Output the [x, y] coordinate of the center of the cell containing the given text.  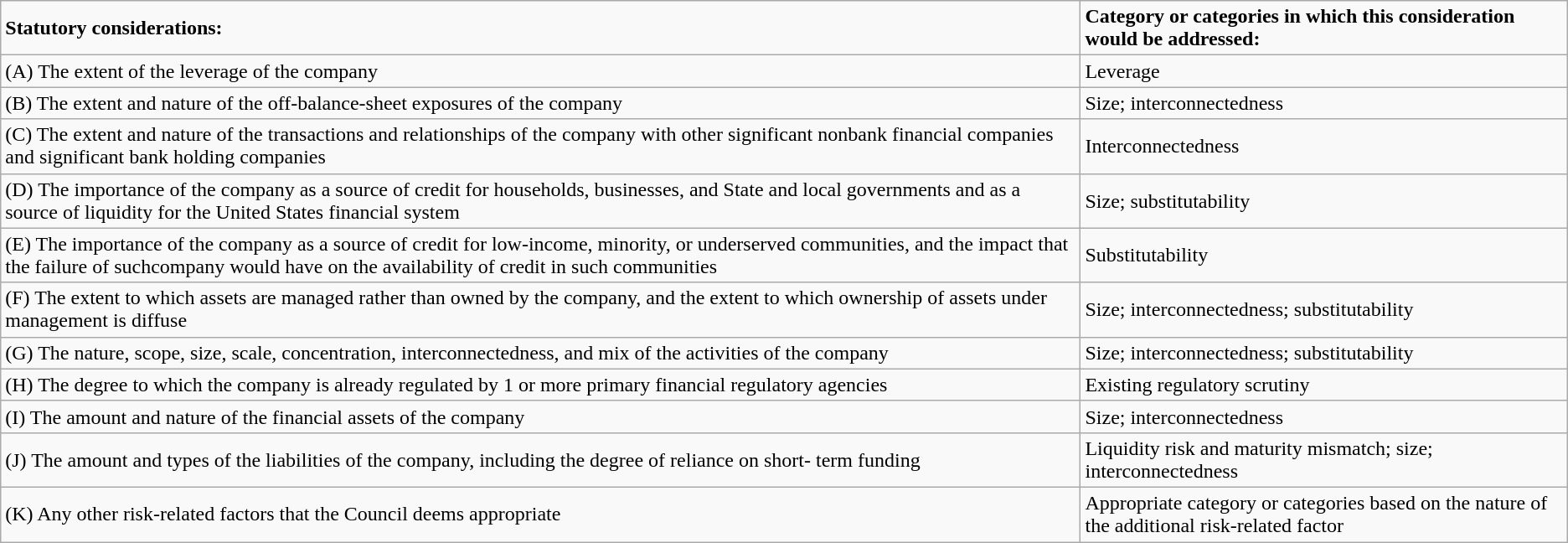
(A) The extent of the leverage of the company [541, 71]
Leverage [1323, 71]
(B) The extent and nature of the off-balance-sheet exposures of the company [541, 103]
(K) Any other risk-related factors that the Council deems appropriate [541, 515]
(H) The degree to which the company is already regulated by 1 or more primary financial regulatory agencies [541, 385]
Existing regulatory scrutiny [1323, 385]
(G) The nature, scope, size, scale, concentration, interconnectedness, and mix of the activities of the company [541, 353]
(I) The amount and nature of the financial assets of the company [541, 416]
(J) The amount and types of the liabilities of the company, including the degree of reliance on short- term funding [541, 459]
Liquidity risk and maturity mismatch; size; interconnectedness [1323, 459]
(F) The extent to which assets are managed rather than owned by the company, and the extent to which ownership of assets under management is diffuse [541, 310]
Statutory considerations: [541, 28]
Size; substitutability [1323, 201]
Substitutability [1323, 255]
Appropriate category or categories based on the nature of the additional risk-related factor [1323, 515]
Category or categories in which this consideration would be addressed: [1323, 28]
Interconnectedness [1323, 146]
